Return (X, Y) of the center of cell containing provided text 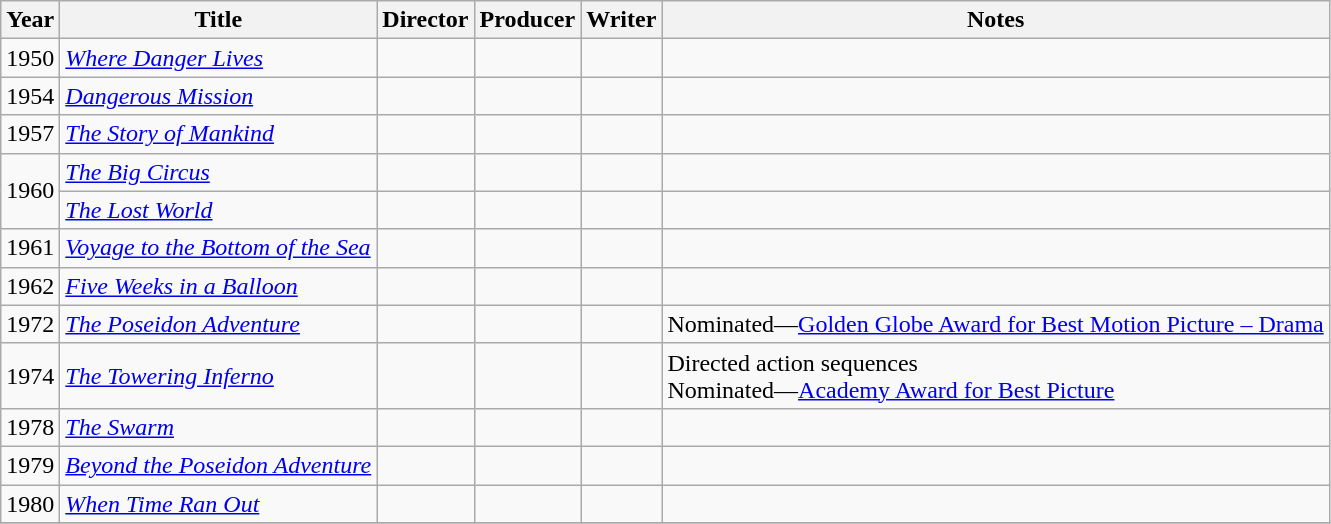
Voyage to the Bottom of the Sea (218, 248)
1980 (30, 503)
Title (218, 20)
The Lost World (218, 210)
1972 (30, 324)
1961 (30, 248)
Directed action sequencesNominated—Academy Award for Best Picture (996, 376)
1962 (30, 286)
Nominated—Golden Globe Award for Best Motion Picture – Drama (996, 324)
1957 (30, 134)
Five Weeks in a Balloon (218, 286)
Year (30, 20)
The Story of Mankind (218, 134)
Director (426, 20)
The Swarm (218, 427)
Beyond the Poseidon Adventure (218, 465)
1960 (30, 191)
1978 (30, 427)
The Towering Inferno (218, 376)
Notes (996, 20)
When Time Ran Out (218, 503)
1979 (30, 465)
Producer (528, 20)
Writer (622, 20)
1974 (30, 376)
1950 (30, 58)
The Poseidon Adventure (218, 324)
The Big Circus (218, 172)
Dangerous Mission (218, 96)
1954 (30, 96)
Where Danger Lives (218, 58)
